Provide the (X, Y) coordinate of the cell's center where the given text is located.  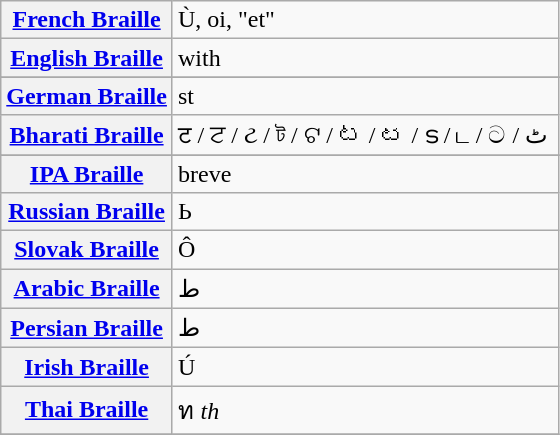
with (366, 58)
Ô (366, 250)
English Braille (87, 58)
French Braille (87, 20)
ท th (366, 410)
Slovak Braille (87, 250)
Thai Braille (87, 410)
breve (366, 173)
st (366, 96)
Bharati Braille (87, 135)
Ù, oi, "et" (366, 20)
Ú (366, 367)
Ь (366, 212)
Arabic Braille (87, 289)
Persian Braille (87, 328)
Russian Braille (87, 212)
ट / ਟ / ટ / ট / ଟ / ట / ಟ / ട / ட / ට / ٹ ‎ (366, 135)
Irish Braille (87, 367)
German Braille (87, 96)
IPA Braille (87, 173)
